Provide the (x, y) coordinate of the cell's center where the given text is located.  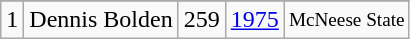
259 (202, 20)
McNeese State (346, 20)
1975 (254, 20)
Dennis Bolden (101, 20)
1 (12, 20)
